Extract the [X, Y] coordinate from the center of the cell holding the provided text.  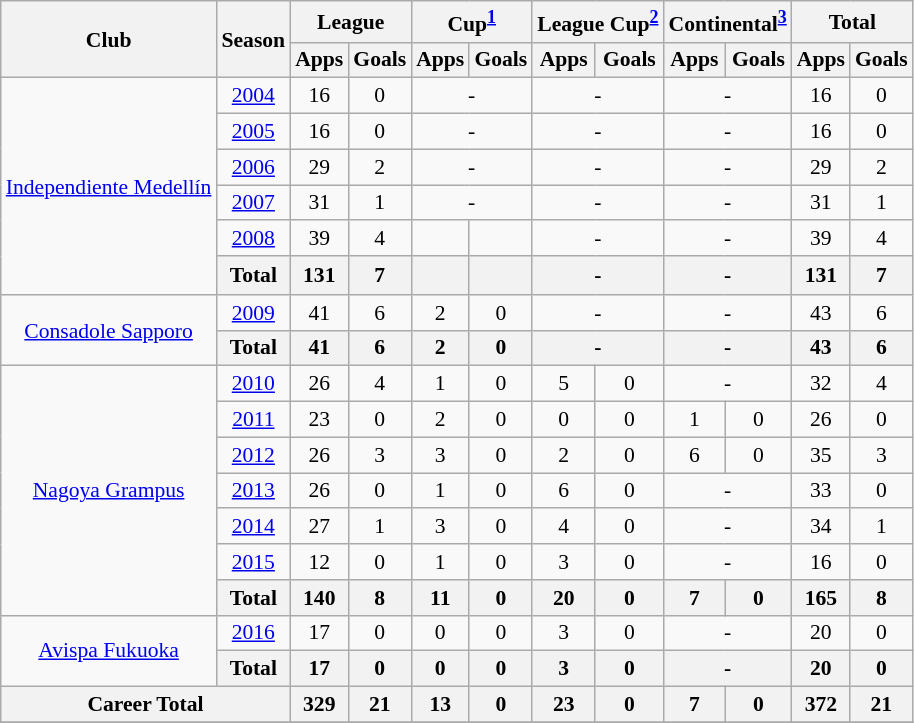
Club [109, 40]
Season [253, 40]
12 [319, 562]
2016 [253, 633]
League Cup2 [598, 22]
Continental3 [728, 22]
2008 [253, 239]
2010 [253, 384]
11 [440, 598]
32 [821, 384]
34 [821, 527]
165 [821, 598]
2006 [253, 167]
Independiente Medellín [109, 186]
5 [564, 384]
League [350, 22]
35 [821, 455]
2007 [253, 203]
Nagoya Grampus [109, 490]
329 [319, 705]
2005 [253, 132]
140 [319, 598]
2009 [253, 313]
Avispa Fukuoka [109, 650]
Cup1 [472, 22]
Career Total [146, 705]
372 [821, 705]
13 [440, 705]
Consadole Sapporo [109, 330]
27 [319, 527]
33 [821, 491]
2011 [253, 420]
2014 [253, 527]
2012 [253, 455]
2013 [253, 491]
2015 [253, 562]
2004 [253, 96]
